Capture the cell that displays the provided text and extract its [X, Y] central coordinate. 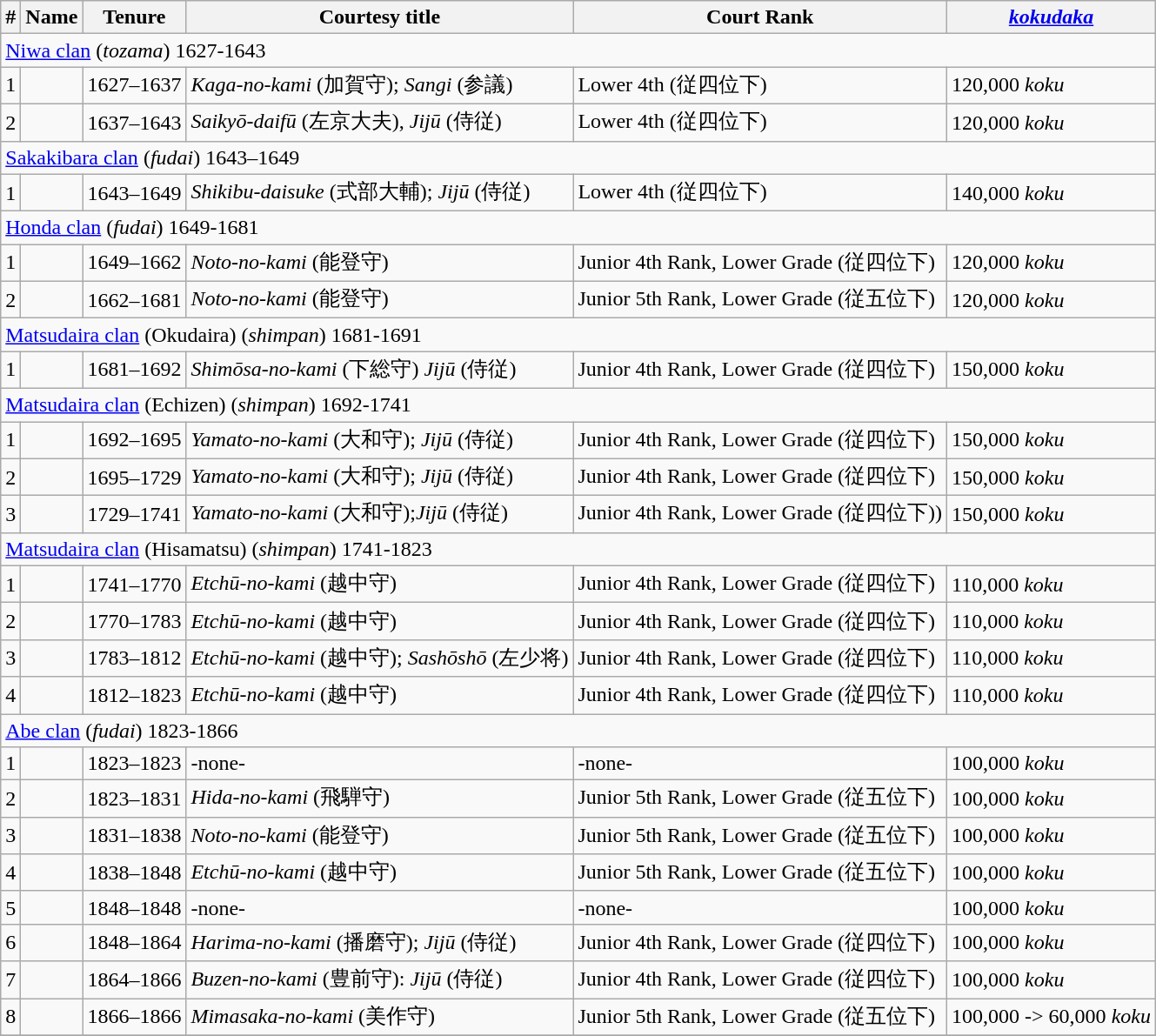
Etchū-no-kami (越中守); Sashōshō (左少将) [379, 658]
1637–1643 [134, 122]
7 [10, 979]
Matsudaira clan (Echizen) (shimpan) 1692-1741 [578, 404]
Yamato-no-kami (大和守);Jijū (侍従) [379, 515]
kokudaka [1052, 17]
1866–1866 [134, 1018]
1770–1783 [134, 621]
# [10, 17]
1812–1823 [134, 696]
Shikibu-daisuke (式部大輔); Jijū (侍従) [379, 193]
Hida-no-kami (飛騨守) [379, 799]
1823–1823 [134, 764]
1783–1812 [134, 658]
Matsudaira clan (Okudaira) (shimpan) 1681-1691 [578, 335]
1741–1770 [134, 585]
Junior 4th Rank, Lower Grade (従四位下)) [760, 515]
Honda clan (fudai) 1649-1681 [578, 228]
Abe clan (fudai) 1823-1866 [578, 730]
Harima-no-kami (播磨守); Jijū (侍従) [379, 943]
Kaga-no-kami (加賀守); Sangi (参議) [379, 85]
Sakakibara clan (fudai) 1643–1649 [578, 157]
5 [10, 907]
Buzen-no-kami (豊前守): Jijū (侍従) [379, 979]
1695–1729 [134, 477]
Saikyō-daifū (左京大夫), Jijū (侍従) [379, 122]
8 [10, 1018]
1649–1662 [134, 263]
Court Rank [760, 17]
Shimōsa-no-kami (下総守) Jijū (侍従) [379, 371]
1681–1692 [134, 371]
1823–1831 [134, 799]
1831–1838 [134, 835]
1627–1637 [134, 85]
Tenure [134, 17]
Matsudaira clan (Hisamatsu) (shimpan) 1741-1823 [578, 549]
1643–1649 [134, 193]
1848–1848 [134, 907]
Niwa clan (tozama) 1627-1643 [578, 50]
6 [10, 943]
1729–1741 [134, 515]
140,000 koku [1052, 193]
1864–1866 [134, 979]
1838–1848 [134, 873]
1848–1864 [134, 943]
100,000 -> 60,000 koku [1052, 1018]
1692–1695 [134, 440]
Mimasaka-no-kami (美作守) [379, 1018]
Courtesy title [379, 17]
Name [52, 17]
1662–1681 [134, 299]
